Output the (x, y) coordinate of the center of the cell containing the given text.  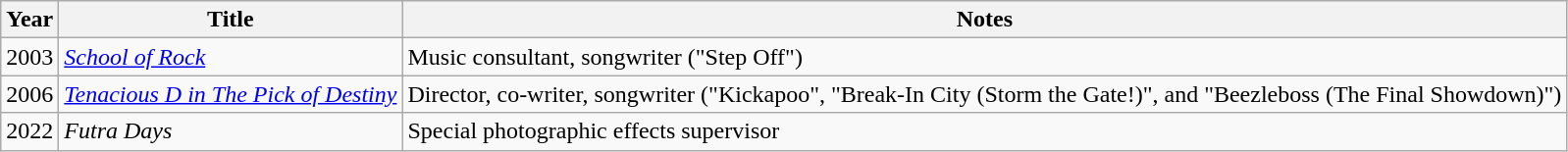
Futra Days (231, 131)
Special photographic effects supervisor (985, 131)
Tenacious D in The Pick of Destiny (231, 94)
2003 (29, 57)
Title (231, 20)
2006 (29, 94)
Director, co-writer, songwriter ("Kickapoo", "Break-In City (Storm the Gate!)", and "Beezleboss (The Final Showdown)") (985, 94)
2022 (29, 131)
Notes (985, 20)
School of Rock (231, 57)
Year (29, 20)
Music consultant, songwriter ("Step Off") (985, 57)
